Identify which cell holds the provided text, then report its [X, Y] central coordinate. 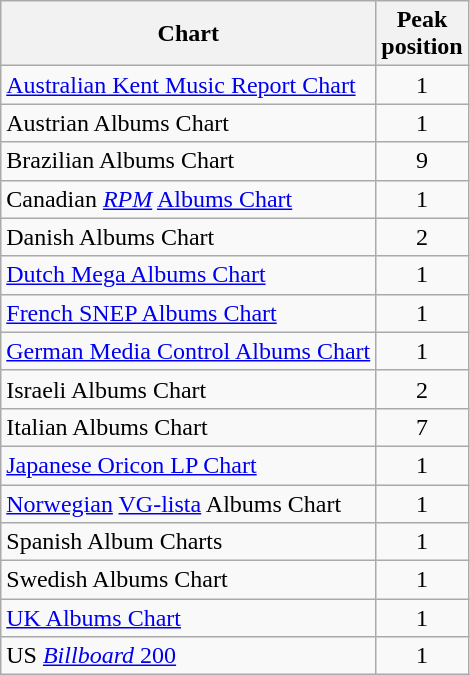
Canadian RPM Albums Chart [188, 199]
UK Albums Chart [188, 618]
Japanese Oricon LP Chart [188, 465]
Austrian Albums Chart [188, 123]
Swedish Albums Chart [188, 580]
US Billboard 200 [188, 656]
7 [422, 427]
Spanish Album Charts [188, 542]
Israeli Albums Chart [188, 389]
Australian Kent Music Report Chart [188, 85]
Peakposition [422, 34]
Norwegian VG-lista Albums Chart [188, 503]
Danish Albums Chart [188, 237]
Brazilian Albums Chart [188, 161]
Chart [188, 34]
9 [422, 161]
Dutch Mega Albums Chart [188, 275]
French SNEP Albums Chart [188, 313]
German Media Control Albums Chart [188, 351]
Italian Albums Chart [188, 427]
